Scan for the cell matching the given text and deliver its [x, y] coordinate at center. 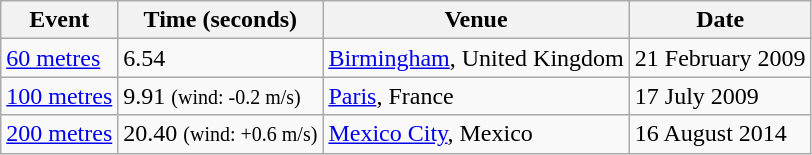
9.91 (wind: -0.2 m/s) [220, 96]
Birmingham, United Kingdom [476, 58]
Date [720, 20]
Time (seconds) [220, 20]
100 metres [60, 96]
Venue [476, 20]
60 metres [60, 58]
17 July 2009 [720, 96]
21 February 2009 [720, 58]
Mexico City, Mexico [476, 134]
200 metres [60, 134]
6.54 [220, 58]
Paris, France [476, 96]
Event [60, 20]
20.40 (wind: +0.6 m/s) [220, 134]
16 August 2014 [720, 134]
